Locate the cell with the specified text and output its [X, Y] center coordinate. 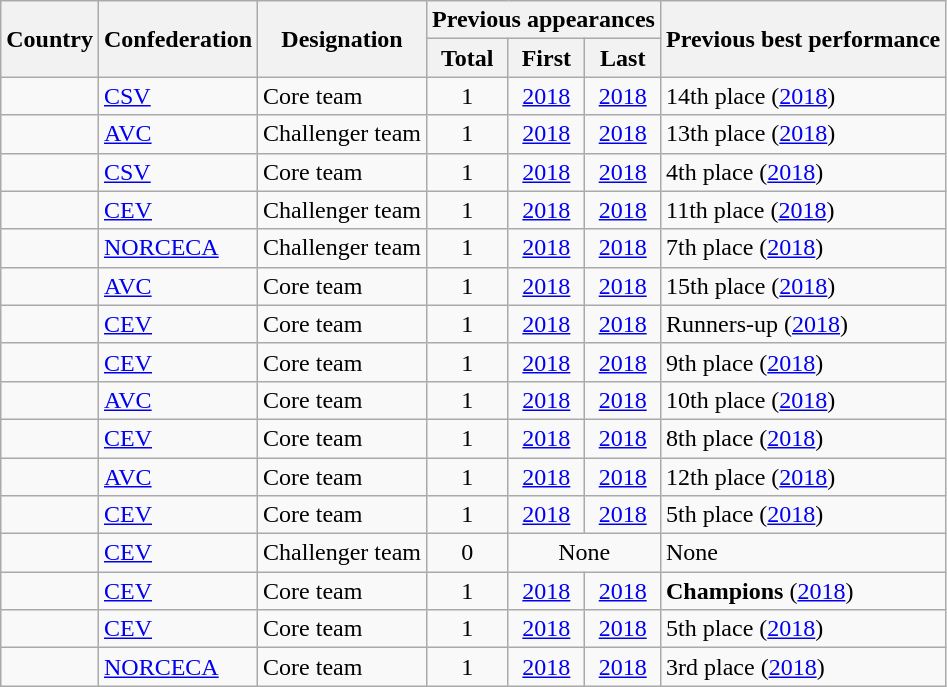
13th place (2018) [802, 134]
Designation [342, 39]
Last [623, 58]
9th place (2018) [802, 362]
Previous appearances [544, 20]
Confederation [178, 39]
11th place (2018) [802, 210]
8th place (2018) [802, 438]
Runners-up (2018) [802, 324]
Champions (2018) [802, 591]
10th place (2018) [802, 400]
Previous best performance [802, 39]
0 [468, 553]
7th place (2018) [802, 248]
4th place (2018) [802, 172]
12th place (2018) [802, 477]
First [546, 58]
Total [468, 58]
Country [50, 39]
15th place (2018) [802, 286]
14th place (2018) [802, 96]
3rd place (2018) [802, 667]
